Output the [X, Y] coordinate of the center of the cell containing the given text.  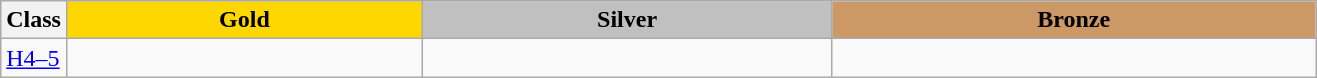
Gold [244, 20]
Silver [626, 20]
Bronze [1074, 20]
H4–5 [34, 58]
Class [34, 20]
